Search for the cell housing the specified text and yield its [x, y] center coordinate. 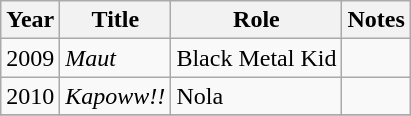
Maut [116, 58]
Role [256, 20]
2009 [30, 58]
Title [116, 20]
2010 [30, 96]
Notes [376, 20]
Year [30, 20]
Black Metal Kid [256, 58]
Kapoww!! [116, 96]
Nola [256, 96]
